Output the (X, Y) coordinate of the center of the cell containing the given text.  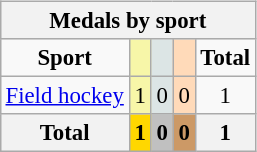
Field hockey (64, 96)
Sport (64, 58)
Medals by sport (128, 21)
